From the cell containing the given text, extract its center point as [X, Y] coordinate. 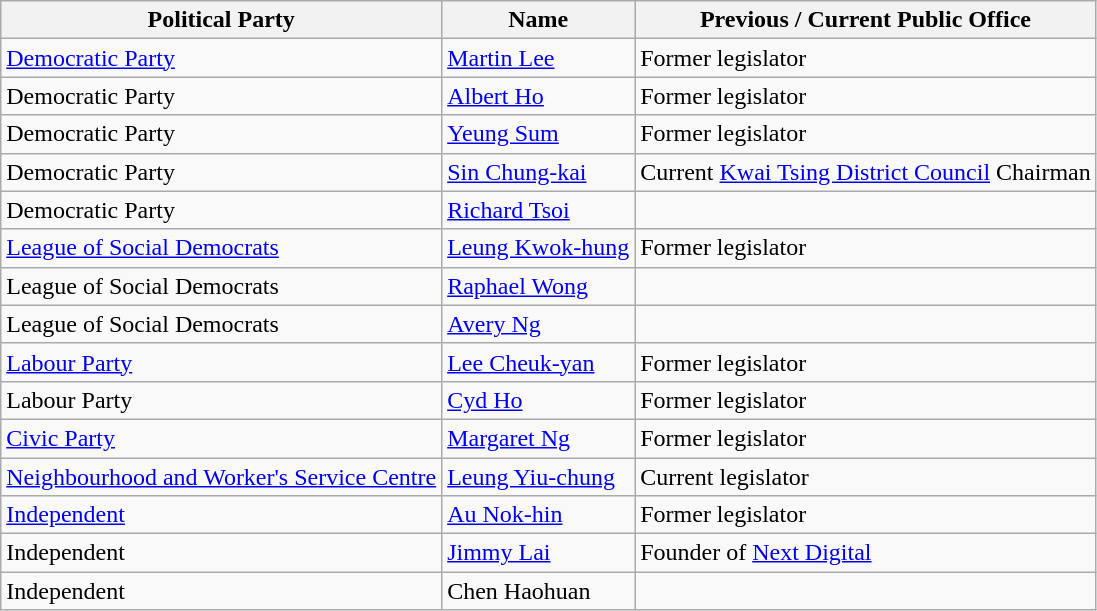
Chen Haohuan [538, 591]
Richard Tsoi [538, 210]
Neighbourhood and Worker's Service Centre [222, 477]
Au Nok-hin [538, 515]
Current Kwai Tsing District Council Chairman [866, 172]
Sin Chung-kai [538, 172]
Current legislator [866, 477]
Albert Ho [538, 96]
Civic Party [222, 438]
Avery Ng [538, 324]
Political Party [222, 20]
Martin Lee [538, 58]
Founder of Next Digital [866, 553]
Yeung Sum [538, 134]
Margaret Ng [538, 438]
Raphael Wong [538, 286]
Jimmy Lai [538, 553]
Lee Cheuk-yan [538, 362]
Leung Kwok-hung [538, 248]
Previous / Current Public Office [866, 20]
Leung Yiu-chung [538, 477]
Name [538, 20]
Cyd Ho [538, 400]
